Scan for the cell matching the given text and deliver its (x, y) coordinate at center. 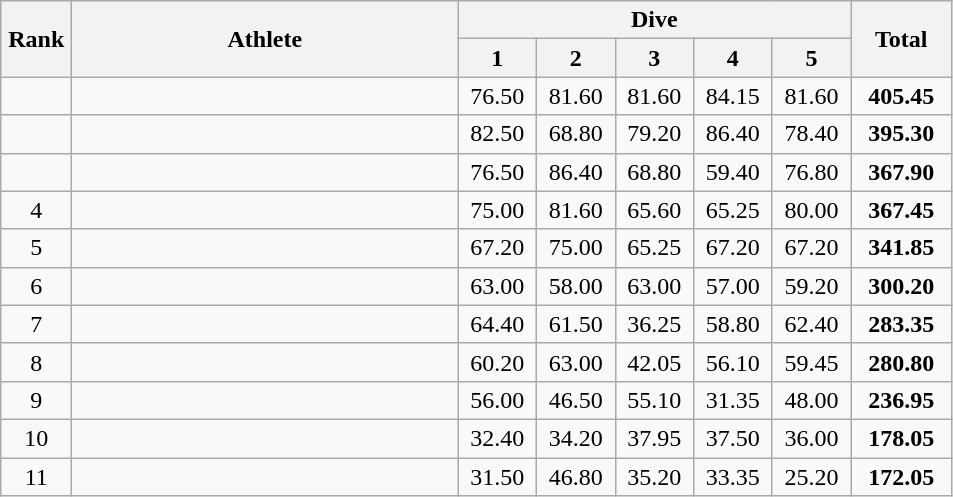
300.20 (902, 286)
80.00 (812, 210)
1 (498, 58)
35.20 (654, 477)
10 (36, 438)
Dive (654, 20)
9 (36, 400)
Total (902, 39)
178.05 (902, 438)
58.00 (576, 286)
84.15 (734, 96)
64.40 (498, 324)
6 (36, 286)
36.25 (654, 324)
280.80 (902, 362)
46.50 (576, 400)
79.20 (654, 134)
82.50 (498, 134)
37.50 (734, 438)
2 (576, 58)
367.90 (902, 172)
36.00 (812, 438)
59.20 (812, 286)
8 (36, 362)
34.20 (576, 438)
57.00 (734, 286)
58.80 (734, 324)
48.00 (812, 400)
37.95 (654, 438)
61.50 (576, 324)
46.80 (576, 477)
42.05 (654, 362)
25.20 (812, 477)
62.40 (812, 324)
78.40 (812, 134)
59.45 (812, 362)
60.20 (498, 362)
405.45 (902, 96)
7 (36, 324)
31.50 (498, 477)
59.40 (734, 172)
172.05 (902, 477)
11 (36, 477)
3 (654, 58)
395.30 (902, 134)
33.35 (734, 477)
Rank (36, 39)
56.00 (498, 400)
31.35 (734, 400)
Athlete (265, 39)
55.10 (654, 400)
65.60 (654, 210)
32.40 (498, 438)
56.10 (734, 362)
76.80 (812, 172)
367.45 (902, 210)
341.85 (902, 248)
283.35 (902, 324)
236.95 (902, 400)
